Find where the given text appears and provide that cell's center as [X, Y] coordinate. 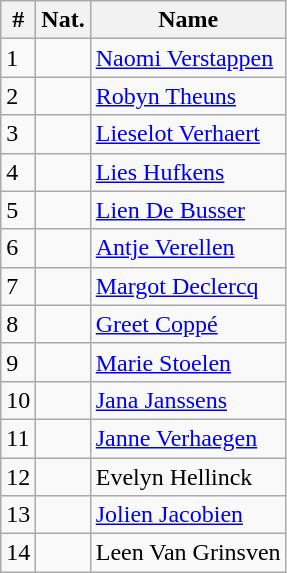
Lies Hufkens [188, 172]
Nat. [63, 20]
Margot Declercq [188, 286]
Jolien Jacobien [188, 515]
11 [18, 438]
Antje Verellen [188, 248]
7 [18, 286]
9 [18, 362]
Janne Verhaegen [188, 438]
13 [18, 515]
Greet Coppé [188, 324]
2 [18, 96]
Evelyn Hellinck [188, 477]
Leen Van Grinsven [188, 553]
10 [18, 400]
14 [18, 553]
Name [188, 20]
Robyn Theuns [188, 96]
Naomi Verstappen [188, 58]
4 [18, 172]
6 [18, 248]
5 [18, 210]
12 [18, 477]
Lien De Busser [188, 210]
Marie Stoelen [188, 362]
8 [18, 324]
Jana Janssens [188, 400]
1 [18, 58]
3 [18, 134]
Lieselot Verhaert [188, 134]
# [18, 20]
